Determine the (x, y) coordinate at the center of the cell enclosing the given text.  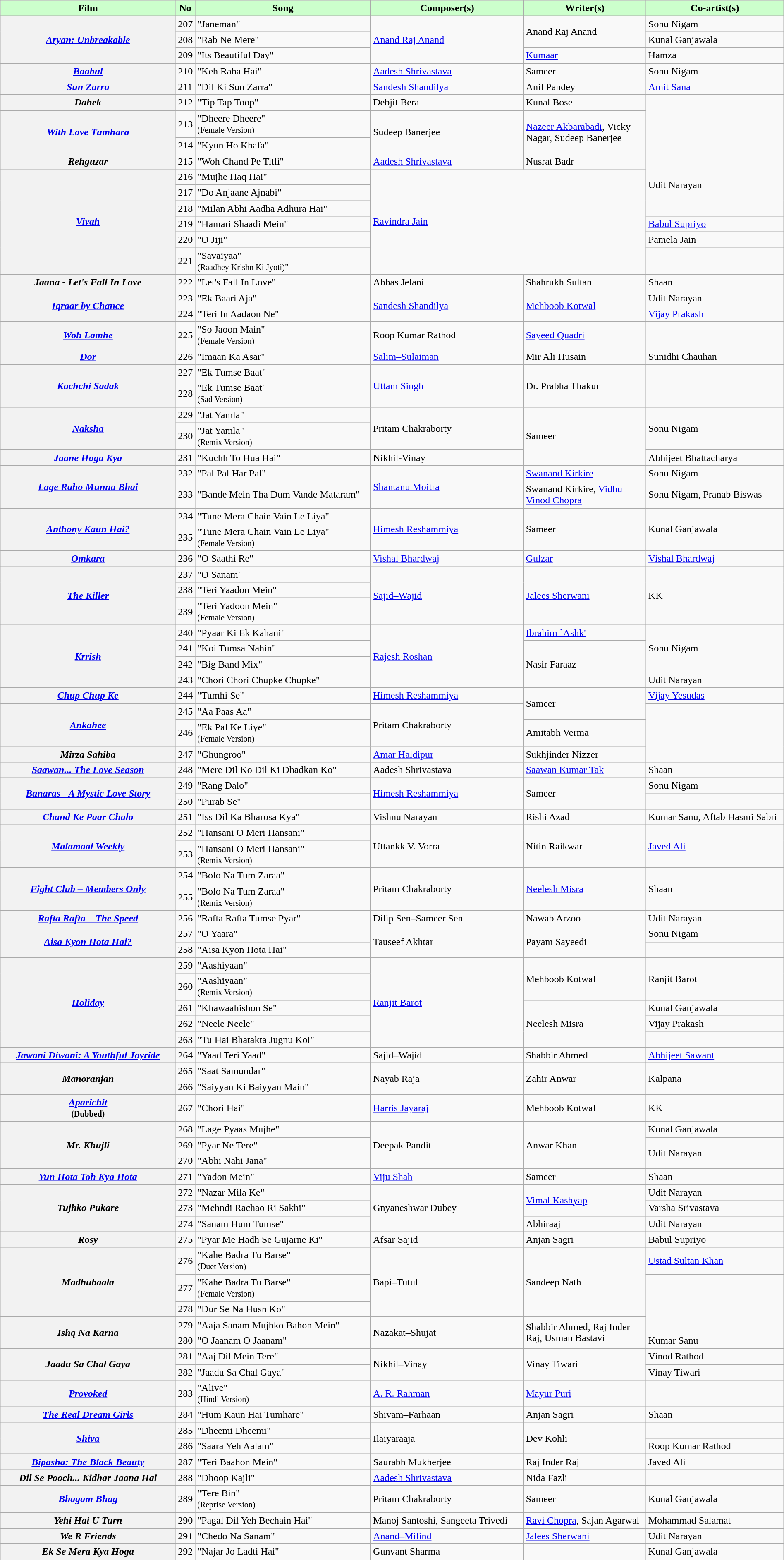
Vimal Kashyap (585, 1200)
Anand–Milind (447, 1536)
Kalpana (715, 1079)
Nusrat Badr (585, 161)
244 (185, 696)
261 (185, 1008)
With Love Tumhara (88, 132)
"O Jaanam O Jaanam" (283, 1340)
Jaana - Let's Fall In Love (88, 282)
Jawani Diwani: A Youthful Joyride (88, 1055)
292 (185, 1552)
256 (185, 918)
269 (185, 1145)
280 (185, 1340)
289 (185, 1499)
"Ek Baari Aja" (283, 298)
Dahek (88, 103)
Ek Se Mera Kya Hoga (88, 1552)
The Real Dream Girls (88, 1415)
"Dil Ki Sun Zarra" (283, 87)
Yun Hota Toh Kya Hota (88, 1177)
Ibrahim `Ashk' (585, 633)
Harris Jayaraj (447, 1108)
"Dheemi Dheemi" (283, 1431)
"Teri Baahon Mein" (283, 1462)
Ravindra Jain (509, 222)
"Mehndi Rachao Ri Sakhi" (283, 1208)
Abhiraaj (585, 1224)
247 (185, 754)
"Aisa Kyon Hota Hai" (283, 950)
Shabbir Ahmed (585, 1055)
Lage Raho Munna Bhai (88, 486)
Shantanu Moitra (447, 486)
Tujhko Pukare (88, 1208)
"Hum Kaun Hai Tumhare" (283, 1415)
222 (185, 282)
"Teri In Aadaon Ne" (283, 314)
"Dheere Dheere" (Female Version) (283, 124)
"Savaiyaa" (Raadhey Krishn Ki Jyoti)" (283, 261)
"Jat Yamla" (Remix Version) (283, 436)
Krrish (88, 656)
207 (185, 24)
Kachchi Sadak (88, 385)
Viju Shah (447, 1177)
263 (185, 1039)
239 (185, 611)
Hamza (715, 55)
Dor (88, 357)
232 (185, 473)
"Neele Neele" (283, 1024)
Saawan Kumar Tak (585, 770)
"O Yaara" (283, 934)
Mir Ali Husain (585, 357)
250 (185, 801)
Nazakat–Shujat (447, 1333)
Anthony Kaun Hai? (88, 529)
Payam Sayeedi (585, 942)
242 (185, 664)
270 (185, 1161)
260 (185, 987)
"Chori Chori Chupke Chupke" (283, 680)
"Bolo Na Tum Zaraa" (Remix Version) (283, 897)
236 (185, 559)
Vishnu Narayan (447, 817)
"Ek Pal Ke Liye" (Female Version) (283, 733)
286 (185, 1446)
225 (185, 335)
"O Sanam" (283, 574)
Bhagam Bhag (88, 1499)
Nitin Raikwar (585, 846)
Nikhil-Vinay (447, 457)
Saurabh Mukherjee (447, 1462)
264 (185, 1055)
257 (185, 934)
216 (185, 177)
273 (185, 1208)
"Imaan Ka Asar" (283, 357)
Baabul (88, 71)
223 (185, 298)
"Kyun Ho Khafa" (283, 145)
Nazeer Akbarabadi, Vicky Nagar, Sudeep Banerjee (585, 132)
"Let's Fall In Love" (283, 282)
Nasir Faraaz (585, 664)
209 (185, 55)
Sudeep Banerjee (447, 132)
Afsar Sajid (447, 1239)
We R Friends (88, 1536)
Fight Club – Members Only (88, 889)
Yehi Hai U Turn (88, 1520)
229 (185, 415)
"Teri Yaadon Mein" (283, 590)
255 (185, 897)
Film (88, 8)
Banaras - A Mystic Love Story (88, 793)
"Aaja Sanam Mujhko Bahon Mein" (283, 1325)
"Janeman" (283, 24)
249 (185, 785)
"Nazar Mila Ke" (283, 1192)
"Bande Mein Tha Dum Vande Mataram" (283, 495)
Uttam Singh (447, 385)
Madhubaala (88, 1282)
"Mujhe Haq Hai" (283, 177)
"Bolo Na Tum Zaraa" (283, 876)
Nida Fazli (585, 1478)
"Tune Mera Chain Vain Le Liya" (283, 516)
Rosy (88, 1239)
"Pyar Me Hadh Se Gujarne Ki" (283, 1239)
"So Jaoon Main" (Female Version) (283, 335)
Saawan... The Love Season (88, 770)
"Chedo Na Sanam" (283, 1536)
231 (185, 457)
Nayab Raja (447, 1079)
"Najar Jo Ladti Hai" (283, 1552)
Provoked (88, 1394)
265 (185, 1071)
208 (185, 40)
Rafta Rafta – The Speed (88, 918)
Composer(s) (447, 8)
Nawab Arzoo (585, 918)
Naksha (88, 428)
"Ek Tumse Baat" (Sad Version) (283, 394)
262 (185, 1024)
Raj Inder Raj (585, 1462)
219 (185, 224)
Abbas Jelani (447, 282)
Gulzar (585, 559)
Uttankk V. Vorra (447, 846)
Amar Haldipur (447, 754)
"Big Band Mix" (283, 664)
"Chori Hai" (283, 1108)
276 (185, 1261)
234 (185, 516)
"Hansani O Meri Hansani" (283, 833)
Kumar Sanu (715, 1340)
Amitabh Verma (585, 733)
241 (185, 648)
Vinod Rathod (715, 1356)
Sonu Nigam, Pranab Biswas (715, 495)
Bipasha: The Black Beauty (88, 1462)
Manoranjan (88, 1079)
Abhijeet Bhattacharya (715, 457)
Shabbir Ahmed, Raj Inder Raj, Usman Bastavi (585, 1333)
Swanand Kirkire (585, 473)
214 (185, 145)
Dev Kohli (585, 1438)
215 (185, 161)
Swanand Kirkire, Vidhu Vinod Chopra (585, 495)
Chand Ke Paar Chalo (88, 817)
217 (185, 192)
Sunidhi Chauhan (715, 357)
"Pyar Ne Tere" (283, 1145)
"Kuchh To Hua Hai" (283, 457)
Kunal Bose (585, 103)
"Koi Tumsa Nahin" (283, 648)
"Do Anjaane Ajnabi" (283, 192)
"Woh Chand Pe Titli" (283, 161)
Omkara (88, 559)
271 (185, 1177)
253 (185, 854)
"Rab Ne Mere" (283, 40)
243 (185, 680)
246 (185, 733)
"Tere Bin"(Reprise Version) (283, 1499)
Sandeep Nath (585, 1282)
"Mere Dil Ko Dil Ki Dhadkan Ko" (283, 770)
"Saara Yeh Aalam" (283, 1446)
Shiva (88, 1438)
"Milan Abhi Aadha Adhura Hai" (283, 208)
"Ek Tumse Baat" (283, 372)
Tauseef Akhtar (447, 942)
Rehguzar (88, 161)
277 (185, 1288)
"Tip Tap Toop" (283, 103)
275 (185, 1239)
Mr. Khujli (88, 1145)
"Hansani O Meri Hansani" (Remix Version) (283, 854)
Gnyaneshwar Dubey (447, 1208)
"Alive" (Hindi Version) (283, 1394)
282 (185, 1372)
227 (185, 372)
Vijay Yesudas (715, 696)
218 (185, 208)
213 (185, 124)
Pamela Jain (715, 240)
Sukhjinder Nizzer (585, 754)
Ankahee (88, 725)
237 (185, 574)
"Rang Dalo" (283, 785)
Rishi Azad (585, 817)
"Saiyyan Ki Baiyyan Main" (283, 1086)
Sayeed Quadri (585, 335)
"Teri Yadoon Mein" (Female Version) (283, 611)
245 (185, 711)
252 (185, 833)
238 (185, 590)
"Keh Raha Hai" (283, 71)
230 (185, 436)
Zahir Anwar (585, 1079)
Abhijeet Sawant (715, 1055)
"Kahe Badra Tu Barse" (Duet Version) (283, 1261)
"Dur Se Na Husn Ko" (283, 1309)
Bapi–Tutul (447, 1282)
Co-artist(s) (715, 8)
"Rafta Rafta Tumse Pyar" (283, 918)
Ishq Na Karna (88, 1333)
Kumaar (585, 55)
224 (185, 314)
Dilip Sen–Sameer Sen (447, 918)
Varsha Srivastava (715, 1208)
Anwar Khan (585, 1145)
279 (185, 1325)
272 (185, 1192)
Rajesh Roshan (447, 656)
"Khawaahishon Se" (283, 1008)
A. R. Rahman (447, 1394)
220 (185, 240)
248 (185, 770)
"Yadon Mein" (283, 1177)
Dil Se Pooch... Kidhar Jaana Hai (88, 1478)
Aparichit(Dubbed) (88, 1108)
Anil Pandey (585, 87)
251 (185, 817)
"Pyaar Ki Ek Kahani" (283, 633)
Malamaal Weekly (88, 846)
Mirza Sahiba (88, 754)
Song (283, 8)
228 (185, 394)
281 (185, 1356)
240 (185, 633)
Sun Zarra (88, 87)
Writer(s) (585, 8)
"Its Beautiful Day" (283, 55)
Deepak Pandit (447, 1145)
Aryan: Unbreakable (88, 40)
Holiday (88, 1003)
266 (185, 1086)
226 (185, 357)
258 (185, 950)
Shahrukh Sultan (585, 282)
"Aaj Dil Mein Tere" (283, 1356)
"Purab Se" (283, 801)
"O Jiji" (283, 240)
221 (185, 261)
268 (185, 1129)
288 (185, 1478)
No (185, 8)
"Jaadu Sa Chal Gaya" (283, 1372)
287 (185, 1462)
212 (185, 103)
274 (185, 1224)
Aisa Kyon Hota Hai? (88, 942)
"Abhi Nahi Jana" (283, 1161)
285 (185, 1431)
"O Saathi Re" (283, 559)
233 (185, 495)
Iqraar by Chance (88, 306)
"Hamari Shaadi Mein" (283, 224)
Debjit Bera (447, 103)
211 (185, 87)
"Sanam Hum Tumse" (283, 1224)
"Saat Samundar" (283, 1071)
"Dhoop Kajli" (283, 1478)
Dr. Prabha Thakur (585, 385)
Chup Chup Ke (88, 696)
Mohammad Salamat (715, 1520)
Ravi Chopra, Sajan Agarwal (585, 1520)
254 (185, 876)
"Tumhi Se" (283, 696)
"Tu Hai Bhatakta Jugnu Koi" (283, 1039)
278 (185, 1309)
Jaadu Sa Chal Gaya (88, 1364)
291 (185, 1536)
"Pal Pal Har Pal" (283, 473)
235 (185, 538)
210 (185, 71)
Salim–Sulaiman (447, 357)
Ustad Sultan Khan (715, 1261)
"Aa Paas Aa" (283, 711)
"Yaad Teri Yaad" (283, 1055)
Gunvant Sharma (447, 1552)
Shivam–Farhaan (447, 1415)
"Ghungroo" (283, 754)
Jaane Hoga Kya (88, 457)
The Killer (88, 596)
"Jat Yamla" (283, 415)
"Tune Mera Chain Vain Le Liya" (Female Version) (283, 538)
259 (185, 965)
"Aashiyaan" (Remix Version) (283, 987)
"Kahe Badra Tu Barse" (Female Version) (283, 1288)
Kumar Sanu, Aftab Hasmi Sabri (715, 817)
Amit Sana (715, 87)
284 (185, 1415)
Manoj Santoshi, Sangeeta Trivedi (447, 1520)
Nikhil–Vinay (447, 1364)
Mayur Puri (585, 1394)
"Aashiyaan" (283, 965)
"Lage Pyaas Mujhe" (283, 1129)
Vivah (88, 222)
290 (185, 1520)
Woh Lamhe (88, 335)
"Iss Dil Ka Bharosa Kya" (283, 817)
"Pagal Dil Yeh Bechain Hai" (283, 1520)
283 (185, 1394)
Ilaiyaraaja (447, 1438)
267 (185, 1108)
